For the text-containing cell, return its midpoint in (x, y) coordinate format. 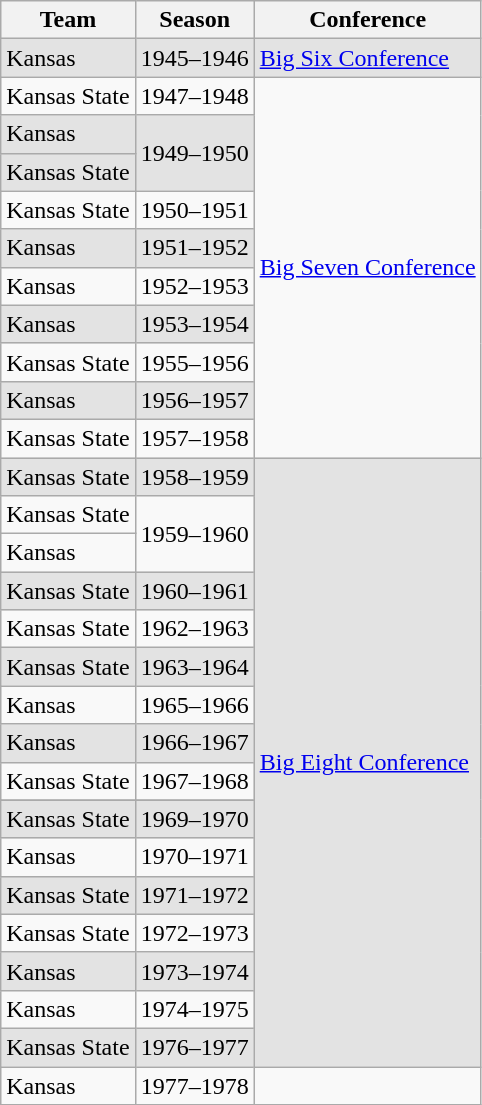
1949–1950 (194, 153)
1966–1967 (194, 743)
Team (68, 20)
1956–1957 (194, 400)
1972–1973 (194, 933)
1957–1958 (194, 438)
1974–1975 (194, 1009)
1945–1946 (194, 58)
1973–1974 (194, 971)
1970–1971 (194, 857)
1955–1956 (194, 362)
1952–1953 (194, 286)
1976–1977 (194, 1047)
1962–1963 (194, 629)
1953–1954 (194, 324)
1967–1968 (194, 781)
1958–1959 (194, 477)
1963–1964 (194, 667)
1977–1978 (194, 1085)
1959–1960 (194, 534)
Conference (368, 20)
Big Seven Conference (368, 268)
Big Eight Conference (368, 762)
1965–1966 (194, 705)
Season (194, 20)
1947–1948 (194, 96)
1960–1961 (194, 591)
Big Six Conference (368, 58)
1969–1970 (194, 819)
1971–1972 (194, 895)
1950–1951 (194, 210)
1951–1952 (194, 248)
